Find where the given text appears and provide that cell's center as (X, Y) coordinate. 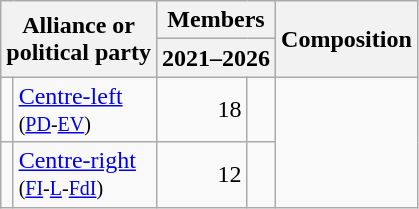
Composition (347, 39)
18 (201, 110)
Alliance or political party (79, 39)
2021–2026 (216, 58)
Centre-right (FI-L-FdI) (84, 174)
Members (216, 20)
12 (201, 174)
Centre-left (PD-EV) (84, 110)
